Locate the cell with the specified text and output its (x, y) center coordinate. 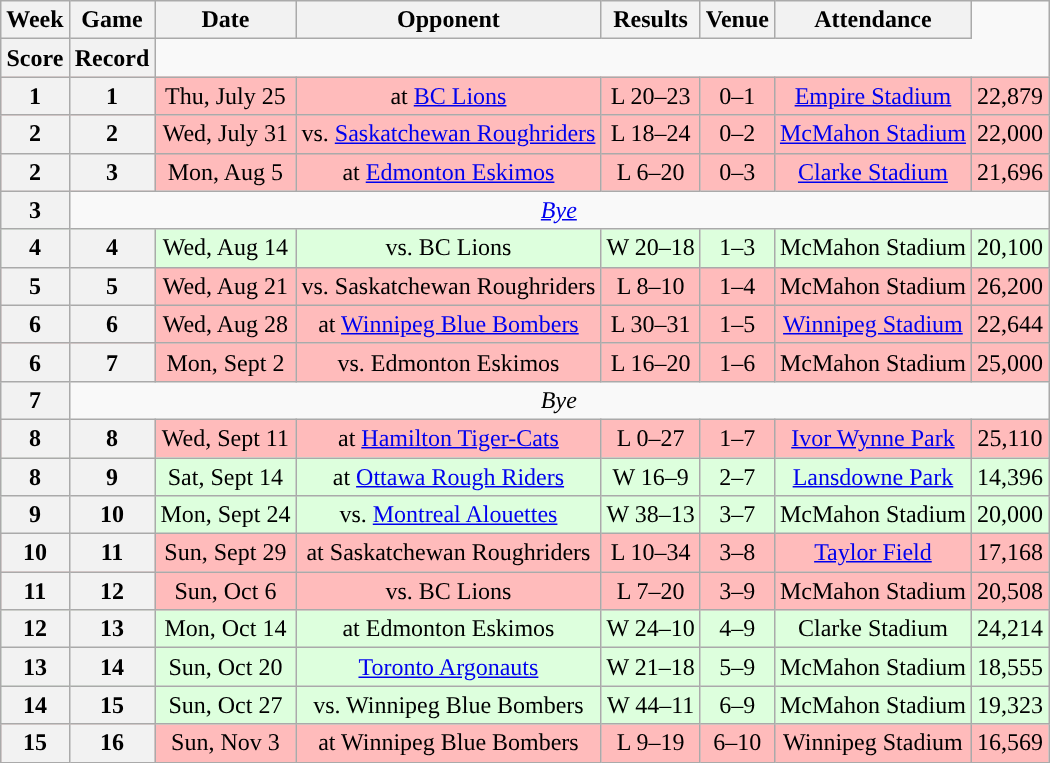
20,508 (1010, 591)
22,879 (1010, 96)
L 30–31 (650, 324)
1–6 (737, 362)
L 6–20 (650, 172)
25,000 (1010, 362)
L 0–27 (650, 438)
5–9 (737, 667)
3–9 (737, 591)
2–7 (737, 477)
Week (35, 20)
Mon, Aug 5 (226, 172)
L 7–20 (650, 591)
16,569 (1010, 743)
22,644 (1010, 324)
1–7 (737, 438)
Attendance (872, 20)
Mon, Sept 2 (226, 362)
24,214 (1010, 629)
3–7 (737, 515)
at BC Lions (448, 96)
Ivor Wynne Park (872, 438)
21,696 (1010, 172)
Lansdowne Park (872, 477)
20,000 (1010, 515)
20,100 (1010, 248)
1–4 (737, 286)
3–8 (737, 553)
Thu, July 25 (226, 96)
Sun, Oct 6 (226, 591)
Mon, Oct 14 (226, 629)
1–3 (737, 248)
Sun, Sept 29 (226, 553)
L 8–10 (650, 286)
L 10–34 (650, 553)
Sun, Oct 20 (226, 667)
14,396 (1010, 477)
Sat, Sept 14 (226, 477)
Sun, Oct 27 (226, 705)
Wed, Aug 14 (226, 248)
0–2 (737, 134)
6–9 (737, 705)
Results (650, 20)
25,110 (1010, 438)
22,000 (1010, 134)
L 16–20 (650, 362)
W 20–18 (650, 248)
Sun, Nov 3 (226, 743)
Taylor Field (872, 553)
W 38–13 (650, 515)
Wed, Aug 28 (226, 324)
Mon, Sept 24 (226, 515)
19,323 (1010, 705)
1–5 (737, 324)
Score (35, 58)
W 16–9 (650, 477)
4–9 (737, 629)
W 24–10 (650, 629)
0–3 (737, 172)
vs. Edmonton Eskimos (448, 362)
at Hamilton Tiger-Cats (448, 438)
L 9–19 (650, 743)
Venue (737, 20)
Date (226, 20)
at Saskatchewan Roughriders (448, 553)
0–1 (737, 96)
L 18–24 (650, 134)
6–10 (737, 743)
26,200 (1010, 286)
L 20–23 (650, 96)
18,555 (1010, 667)
at Ottawa Rough Riders (448, 477)
Record (112, 58)
W 21–18 (650, 667)
Opponent (448, 20)
Toronto Argonauts (448, 667)
Game (112, 20)
Wed, Aug 21 (226, 286)
vs. Winnipeg Blue Bombers (448, 705)
Wed, Sept 11 (226, 438)
Wed, July 31 (226, 134)
16 (112, 743)
17,168 (1010, 553)
vs. Montreal Alouettes (448, 515)
Empire Stadium (872, 96)
W 44–11 (650, 705)
